Output the (X, Y) coordinate of the center of the cell containing the given text.  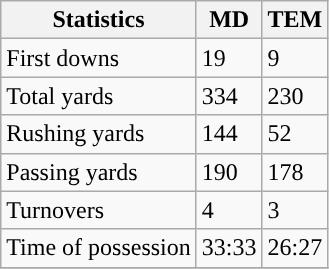
33:33 (229, 248)
190 (229, 172)
52 (295, 134)
9 (295, 58)
26:27 (295, 248)
Time of possession (99, 248)
144 (229, 134)
4 (229, 210)
TEM (295, 20)
Rushing yards (99, 134)
First downs (99, 58)
Turnovers (99, 210)
Passing yards (99, 172)
3 (295, 210)
Total yards (99, 96)
MD (229, 20)
230 (295, 96)
Statistics (99, 20)
334 (229, 96)
178 (295, 172)
19 (229, 58)
